Output the (x, y) coordinate of the center of the cell containing the given text.  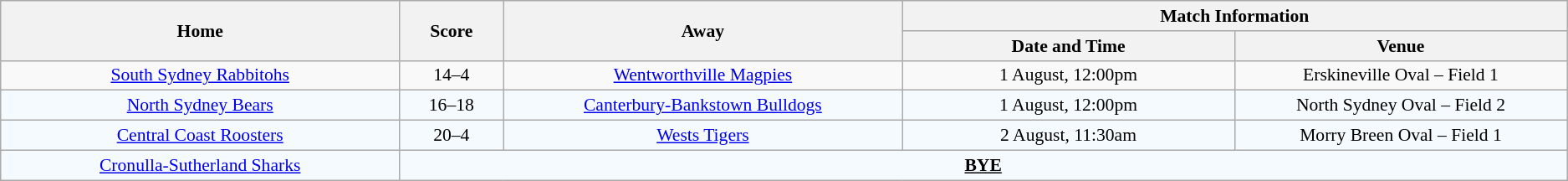
North Sydney Bears (201, 106)
Date and Time (1069, 46)
Canterbury-Bankstown Bulldogs (702, 106)
14–4 (452, 75)
2 August, 11:30am (1069, 136)
Wests Tigers (702, 136)
North Sydney Oval – Field 2 (1400, 106)
Erskineville Oval – Field 1 (1400, 75)
Cronulla-Sutherland Sharks (201, 165)
Home (201, 30)
South Sydney Rabbitohs (201, 75)
20–4 (452, 136)
Away (702, 30)
Venue (1400, 46)
Morry Breen Oval – Field 1 (1400, 136)
Match Information (1234, 16)
Central Coast Roosters (201, 136)
Wentworthville Magpies (702, 75)
Score (452, 30)
16–18 (452, 106)
BYE (983, 165)
